From the cell containing the given text, extract its center point as (x, y) coordinate. 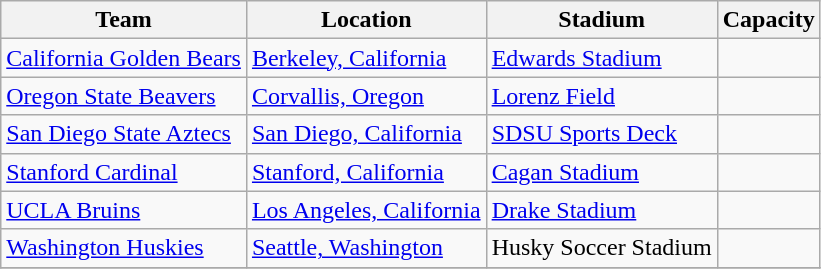
Washington Huskies (124, 248)
Lorenz Field (602, 96)
Corvallis, Oregon (366, 96)
Stadium (602, 20)
Location (366, 20)
Team (124, 20)
UCLA Bruins (124, 210)
Oregon State Beavers (124, 96)
Berkeley, California (366, 58)
SDSU Sports Deck (602, 134)
Stanford, California (366, 172)
Capacity (768, 20)
Cagan Stadium (602, 172)
California Golden Bears (124, 58)
Seattle, Washington (366, 248)
Drake Stadium (602, 210)
San Diego State Aztecs (124, 134)
San Diego, California (366, 134)
Stanford Cardinal (124, 172)
Los Angeles, California (366, 210)
Husky Soccer Stadium (602, 248)
Edwards Stadium (602, 58)
